From the cell containing the given text, extract its center point as [x, y] coordinate. 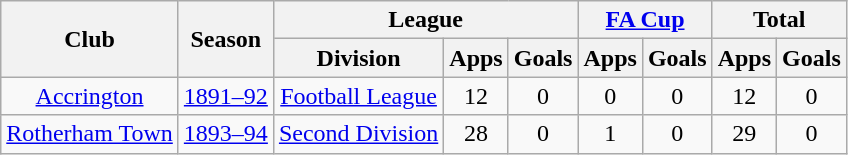
Total [779, 20]
Accrington [90, 96]
1893–94 [226, 134]
Season [226, 39]
League [426, 20]
1891–92 [226, 96]
29 [744, 134]
Second Division [358, 134]
Football League [358, 96]
Rotherham Town [90, 134]
Club [90, 39]
28 [476, 134]
1 [610, 134]
FA Cup [645, 20]
Division [358, 58]
